Return the [x, y] coordinate for the center point of the cell that contains the specified text.  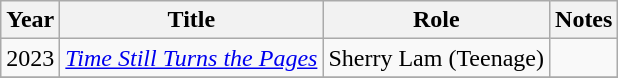
Role [436, 20]
Title [192, 20]
Year [30, 20]
Notes [584, 20]
Sherry Lam (Teenage) [436, 58]
2023 [30, 58]
Time Still Turns the Pages [192, 58]
